Return the (x, y) coordinate for the center point of the cell that contains the specified text.  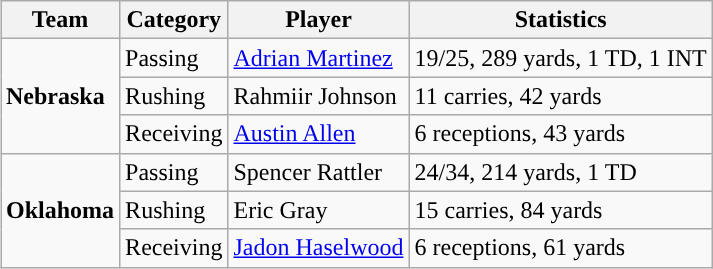
Statistics (560, 20)
11 carries, 42 yards (560, 96)
Austin Allen (318, 134)
Rahmiir Johnson (318, 96)
Category (174, 20)
Player (318, 20)
6 receptions, 43 yards (560, 134)
Adrian Martinez (318, 58)
6 receptions, 61 yards (560, 248)
Team (60, 20)
Eric Gray (318, 210)
24/34, 214 yards, 1 TD (560, 172)
Jadon Haselwood (318, 248)
15 carries, 84 yards (560, 210)
Oklahoma (60, 210)
Spencer Rattler (318, 172)
19/25, 289 yards, 1 TD, 1 INT (560, 58)
Nebraska (60, 96)
